Search for the cell housing the specified text and yield its (X, Y) center coordinate. 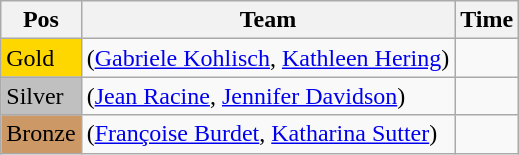
Time (487, 20)
Gold (41, 58)
(Françoise Burdet, Katharina Sutter) (268, 134)
Silver (41, 96)
Pos (41, 20)
(Gabriele Kohlisch, Kathleen Hering) (268, 58)
(Jean Racine, Jennifer Davidson) (268, 96)
Team (268, 20)
Bronze (41, 134)
